Determine the [X, Y] coordinate at the center of the cell enclosing the given text.  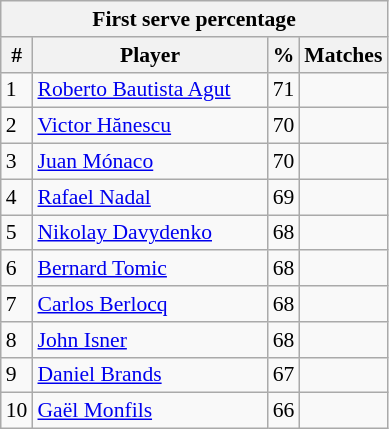
8 [17, 340]
Matches [343, 55]
# [17, 55]
First serve percentage [194, 19]
4 [17, 197]
Bernard Tomic [150, 269]
Carlos Berlocq [150, 304]
2 [17, 126]
10 [17, 411]
3 [17, 162]
5 [17, 233]
9 [17, 375]
John Isner [150, 340]
Juan Mónaco [150, 162]
% [284, 55]
Player [150, 55]
7 [17, 304]
1 [17, 90]
71 [284, 90]
Gaël Monfils [150, 411]
Nikolay Davydenko [150, 233]
69 [284, 197]
67 [284, 375]
Daniel Brands [150, 375]
Victor Hănescu [150, 126]
Roberto Bautista Agut [150, 90]
66 [284, 411]
6 [17, 269]
Rafael Nadal [150, 197]
